Search for the cell housing the specified text and yield its [x, y] center coordinate. 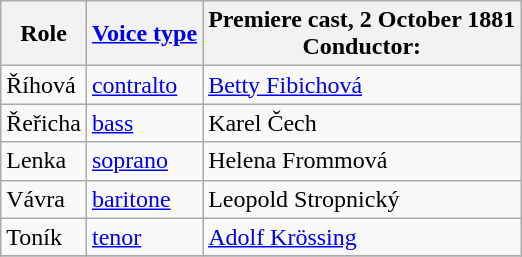
bass [144, 123]
Role [44, 34]
Toník [44, 237]
Karel Čech [362, 123]
Vávra [44, 199]
contralto [144, 85]
baritone [144, 199]
Říhová [44, 85]
soprano [144, 161]
Betty Fibichová [362, 85]
Premiere cast, 2 October 1881Conductor: [362, 34]
tenor [144, 237]
Voice type [144, 34]
Helena Frommová [362, 161]
Lenka [44, 161]
Leopold Stropnický [362, 199]
Adolf Krössing [362, 237]
Řeřicha [44, 123]
